Search for the cell housing the specified text and yield its (x, y) center coordinate. 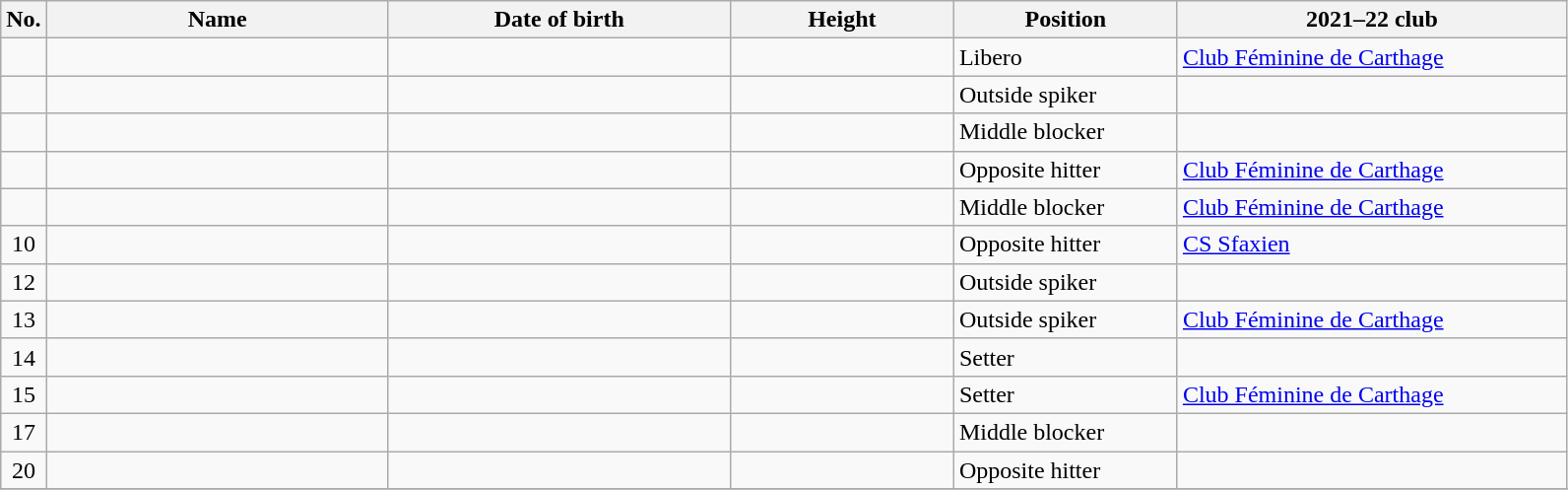
13 (24, 319)
Libero (1066, 57)
No. (24, 20)
17 (24, 432)
14 (24, 357)
Height (841, 20)
Date of birth (559, 20)
2021–22 club (1371, 20)
20 (24, 470)
CS Sfaxien (1371, 245)
15 (24, 394)
Position (1066, 20)
12 (24, 282)
10 (24, 245)
Name (217, 20)
